Output the (x, y) coordinate of the center of the cell containing the given text.  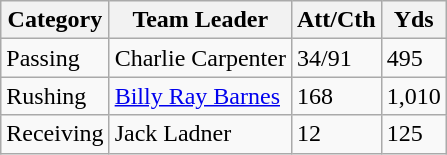
34/91 (336, 58)
Team Leader (200, 20)
Rushing (55, 96)
1,010 (414, 96)
Att/Cth (336, 20)
Receiving (55, 134)
12 (336, 134)
495 (414, 58)
Yds (414, 20)
Charlie Carpenter (200, 58)
Jack Ladner (200, 134)
Category (55, 20)
Billy Ray Barnes (200, 96)
168 (336, 96)
Passing (55, 58)
125 (414, 134)
